Capture the cell that displays the provided text and extract its (X, Y) central coordinate. 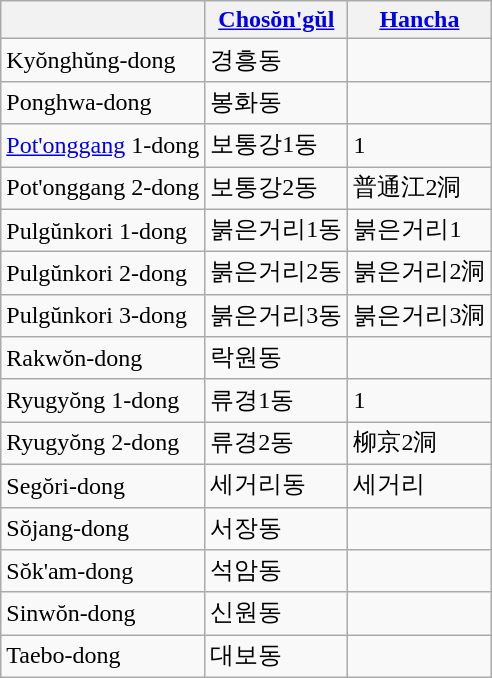
Sŏk'am-dong (103, 572)
柳京2洞 (420, 444)
Pulgŭnkori 2-dong (103, 274)
Chosŏn'gŭl (276, 20)
대보동 (276, 656)
보통강1동 (276, 146)
Kyŏnghŭng-dong (103, 60)
Rakwŏn-dong (103, 358)
세거리동 (276, 486)
Pot'onggang 1-dong (103, 146)
류경1동 (276, 400)
붉은거리3洞 (420, 316)
붉은거리3동 (276, 316)
석암동 (276, 572)
Sinwŏn-dong (103, 614)
서장동 (276, 528)
Sŏjang-dong (103, 528)
Segŏri-dong (103, 486)
붉은거리2洞 (420, 274)
봉화동 (276, 102)
Taebo-dong (103, 656)
신원동 (276, 614)
Ponghwa-dong (103, 102)
락원동 (276, 358)
붉은거리1 (420, 230)
Ryugyŏng 1-dong (103, 400)
붉은거리2동 (276, 274)
Pulgŭnkori 3-dong (103, 316)
Ryugyŏng 2-dong (103, 444)
세거리 (420, 486)
붉은거리1동 (276, 230)
普通江2洞 (420, 188)
Pulgŭnkori 1-dong (103, 230)
경흥동 (276, 60)
보통강2동 (276, 188)
류경2동 (276, 444)
Pot'onggang 2-dong (103, 188)
Hancha (420, 20)
